For the text-containing cell, return its midpoint in [X, Y] coordinate format. 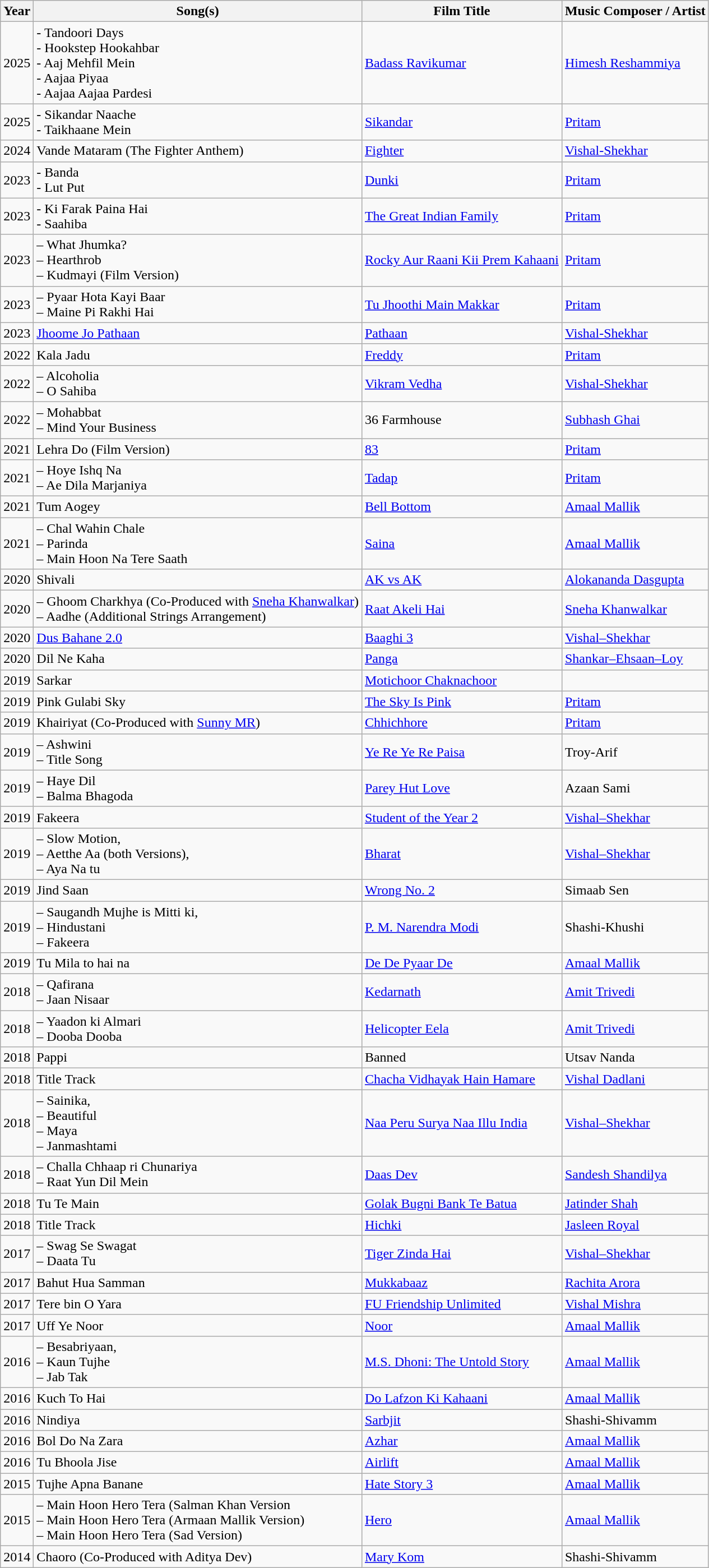
Bell Bottom [462, 507]
Troy-Arif [635, 751]
Freddy [462, 354]
– Main Hoon Hero Tera (Salman Khan Version– Main Hoon Hero Tera (Armaan Mallik Version)– Main Hoon Hero Tera (Sad Version) [198, 1520]
Subhash Ghai [635, 419]
Badass Ravikumar [462, 63]
Nindiya [198, 1419]
– Pyaar Hota Kayi Baar– Maine Pi Rakhi Hai [198, 304]
– Besabriyaan,– Kaun Tujhe– Jab Tak [198, 1362]
Sarbjit [462, 1419]
Rocky Aur Raani Kii Prem Kahaani [462, 260]
Student of the Year 2 [462, 817]
Year [17, 11]
– Hoye Ishq Na– Ae Dila Marjaniya [198, 478]
The Sky Is Pink [462, 702]
Sandesh Shandilya [635, 1174]
– Saugandh Mujhe is Mitti ki,– Hindustani– Fakeera [198, 926]
Vishal Mishra [635, 1304]
2014 [17, 1557]
Parey Hut Love [462, 788]
Jind Saan [198, 890]
Ye Re Ye Re Paisa [462, 751]
Noor [462, 1325]
De De Pyaar De [462, 963]
Sarkar [198, 680]
Azaan Sami [635, 788]
Mary Kom [462, 1557]
Tum Aogey [198, 507]
AK vs AK [462, 580]
Chaoro (Co-Produced with Aditya Dev) [198, 1557]
2024 [17, 151]
Tiger Zinda Hai [462, 1254]
Film Title [462, 11]
– Mohabbat– Mind Your Business [198, 419]
– Qafirana– Jaan Nisaar [198, 993]
Hero [462, 1520]
Jatinder Shah [635, 1203]
Tu Jhoothi Main Makkar [462, 304]
– What Jhumka?– Hearthrob– Kudmayi (Film Version) [198, 260]
Utsav Nanda [635, 1058]
Panga [462, 659]
Jasleen Royal [635, 1225]
Dus Bahane 2.0 [198, 638]
– Ghoom Charkhya (Co-Produced with Sneha Khanwalkar)– Aadhe (Additional Strings Arrangement) [198, 609]
Baaghi 3 [462, 638]
Bol Do Na Zara [198, 1441]
Pappi [198, 1058]
Do Lafzon Ki Kahaani [462, 1398]
Dunki [462, 179]
Helicopter Eela [462, 1029]
Naa Peru Surya Naa Illu India [462, 1123]
Airlift [462, 1463]
- Tandoori Days- Hookstep Hookahbar- Aaj Mehfil Mein- Aajaa Piyaa- Aajaa Aajaa Pardesi [198, 63]
FU Friendship Unlimited [462, 1304]
– Challa Chhaap ri Chunariya– Raat Yun Dil Mein [198, 1174]
Song(s) [198, 11]
Himesh Reshammiya [635, 63]
The Great Indian Family [462, 216]
– Sainika,– Beautiful– Maya– Janmashtami [198, 1123]
– Yaadon ki Almari– Dooba Dooba [198, 1029]
Music Composer / Artist [635, 11]
Chhichhore [462, 723]
Alokananda Dasgupta [635, 580]
- Banda- Lut Put [198, 179]
Daas Dev [462, 1174]
Bahut Hua Samman [198, 1283]
Golak Bugni Bank Te Batua [462, 1203]
- Sikandar Naache- Taikhaane Mein [198, 122]
- Ki Farak Paina Hai- Saahiba [198, 216]
Shashi-Khushi [635, 926]
Rachita Arora [635, 1283]
Shivali [198, 580]
M.S. Dhoni: The Untold Story [462, 1362]
Uff Ye Noor [198, 1325]
Kedarnath [462, 993]
– Alcoholia– O Sahiba [198, 384]
Saina [462, 543]
Vande Mataram (The Fighter Anthem) [198, 151]
Wrong No. 2 [462, 890]
Sneha Khanwalkar [635, 609]
Fakeera [198, 817]
Hate Story 3 [462, 1484]
Kuch To Hai [198, 1398]
Tadap [462, 478]
Tu Bhoola Jise [198, 1463]
Sikandar [462, 122]
– Haye Dil– Balma Bhagoda [198, 788]
Pink Gulabi Sky [198, 702]
Vikram Vedha [462, 384]
Raat Akeli Hai [462, 609]
P. M. Narendra Modi [462, 926]
– Swag Se Swagat– Daata Tu [198, 1254]
Tu Mila to hai na [198, 963]
Simaab Sen [635, 890]
Dil Ne Kaha [198, 659]
Tujhe Apna Banane [198, 1484]
Vishal Dadlani [635, 1079]
Kala Jadu [198, 354]
Khairiyat (Co-Produced with Sunny MR) [198, 723]
Banned [462, 1058]
Mukkabaaz [462, 1283]
– Ashwini– Title Song [198, 751]
– Slow Motion,– Aetthe Aa (both Versions),– Aya Na tu [198, 854]
Chacha Vidhayak Hain Hamare [462, 1079]
Tu Te Main [198, 1203]
Bharat [462, 854]
Jhoome Jo Pathaan [198, 333]
Tere bin O Yara [198, 1304]
Shankar–Ehsaan–Loy [635, 659]
83 [462, 449]
Pathaan [462, 333]
Lehra Do (Film Version) [198, 449]
Motichoor Chaknachoor [462, 680]
Hichki [462, 1225]
36 Farmhouse [462, 419]
– Chal Wahin Chale– Parinda– Main Hoon Na Tere Saath [198, 543]
Azhar [462, 1441]
Fighter [462, 151]
